Detect which cell encompasses the target text, then output its (X, Y) center coordinate. 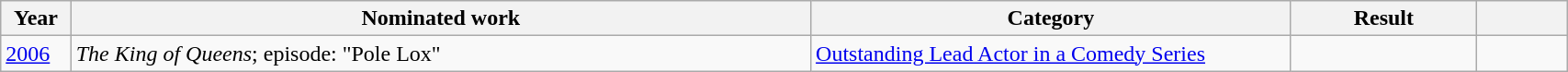
Year (36, 18)
2006 (36, 54)
Result (1383, 18)
The King of Queens; episode: "Pole Lox" (441, 54)
Outstanding Lead Actor in a Comedy Series (1051, 54)
Nominated work (441, 18)
Category (1051, 18)
